Provide the (x, y) coordinate of the cell's center where the given text is located.  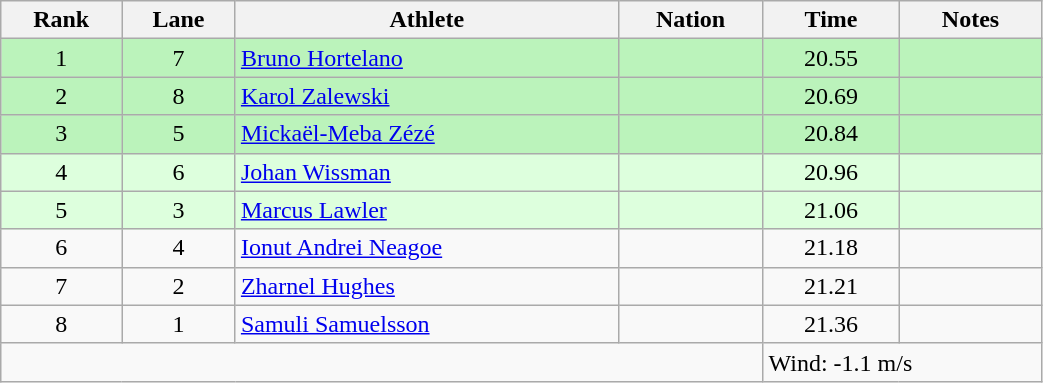
21.21 (831, 286)
Wind: -1.1 m/s (902, 362)
Time (831, 20)
Marcus Lawler (426, 210)
Mickaël-Meba Zézé (426, 134)
20.96 (831, 172)
Johan Wissman (426, 172)
Karol Zalewski (426, 96)
Lane (179, 20)
Nation (690, 20)
21.06 (831, 210)
Athlete (426, 20)
21.36 (831, 324)
Zharnel Hughes (426, 286)
Samuli Samuelsson (426, 324)
20.84 (831, 134)
Rank (62, 20)
20.55 (831, 58)
Bruno Hortelano (426, 58)
Ionut Andrei Neagoe (426, 248)
21.18 (831, 248)
20.69 (831, 96)
Notes (970, 20)
